Return (X, Y) of the center of cell containing provided text 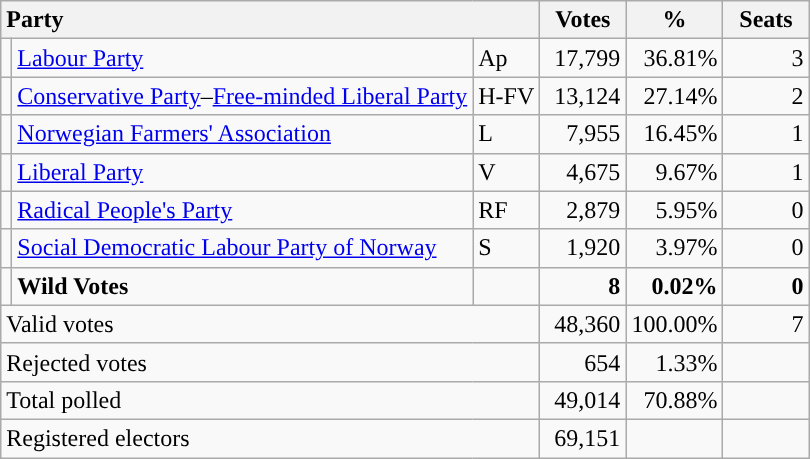
H-FV (506, 96)
Seats (766, 20)
27.14% (674, 96)
Liberal Party (242, 172)
7,955 (583, 134)
Norwegian Farmers' Association (242, 134)
V (506, 172)
Ap (506, 58)
Conservative Party–Free-minded Liberal Party (242, 96)
RF (506, 210)
100.00% (674, 324)
48,360 (583, 324)
Wild Votes (242, 286)
1,920 (583, 248)
16.45% (674, 134)
Party (270, 20)
654 (583, 362)
Registered electors (270, 438)
8 (583, 286)
3.97% (674, 248)
9.67% (674, 172)
0.02% (674, 286)
4,675 (583, 172)
Total polled (270, 400)
Rejected votes (270, 362)
S (506, 248)
Labour Party (242, 58)
Votes (583, 20)
2 (766, 96)
17,799 (583, 58)
7 (766, 324)
% (674, 20)
Valid votes (270, 324)
5.95% (674, 210)
1.33% (674, 362)
3 (766, 58)
13,124 (583, 96)
L (506, 134)
36.81% (674, 58)
Radical People's Party (242, 210)
69,151 (583, 438)
Social Democratic Labour Party of Norway (242, 248)
49,014 (583, 400)
2,879 (583, 210)
70.88% (674, 400)
